Identify which cell holds the provided text, then report its [x, y] central coordinate. 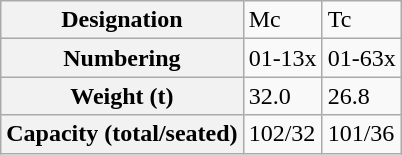
01-63x [362, 58]
Designation [122, 20]
Mc [282, 20]
Tc [362, 20]
Capacity (total/seated) [122, 134]
101/36 [362, 134]
01-13x [282, 58]
32.0 [282, 96]
Numbering [122, 58]
102/32 [282, 134]
26.8 [362, 96]
Weight (t) [122, 96]
